Locate the cell with the specified text and output its [x, y] center coordinate. 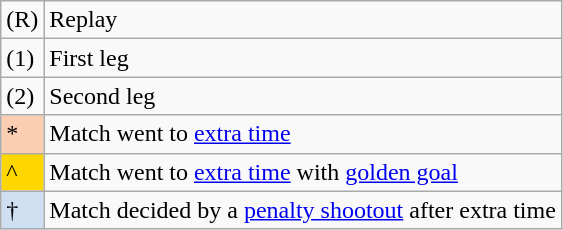
Match went to extra time with golden goal [303, 172]
^ [22, 172]
Match went to extra time [303, 134]
* [22, 134]
Second leg [303, 96]
First leg [303, 58]
(1) [22, 58]
† [22, 210]
Replay [303, 20]
(R) [22, 20]
Match decided by a penalty shootout after extra time [303, 210]
(2) [22, 96]
